Detect which cell encompasses the target text, then output its (X, Y) center coordinate. 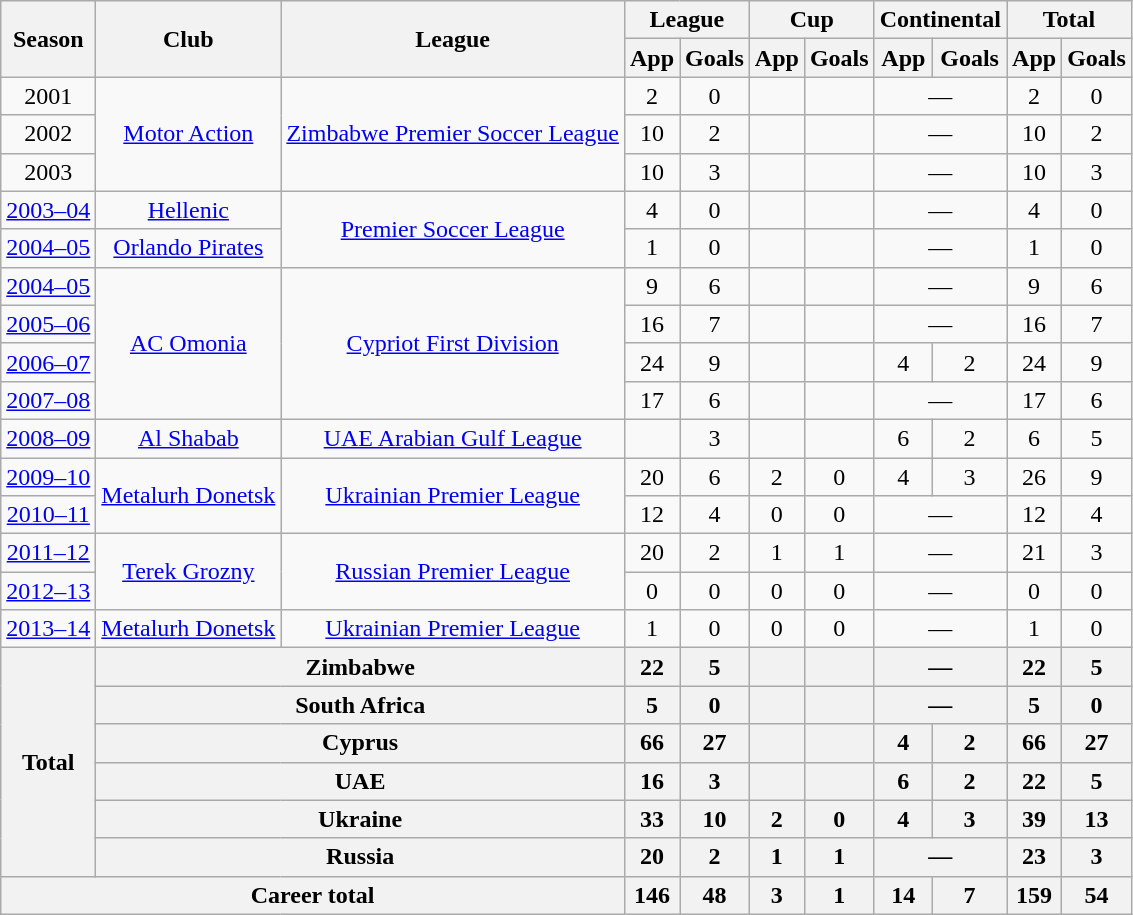
Season (48, 39)
54 (1097, 895)
2006–07 (48, 362)
Cup (812, 20)
UAE (360, 781)
2011–12 (48, 553)
2012–13 (48, 591)
2002 (48, 134)
2005–06 (48, 324)
2010–11 (48, 515)
48 (715, 895)
14 (903, 895)
26 (1034, 477)
2008–09 (48, 438)
South Africa (360, 705)
Zimbabwe (360, 667)
2003–04 (48, 210)
146 (652, 895)
Russian Premier League (453, 572)
2003 (48, 172)
UAE Arabian Gulf League (453, 438)
2001 (48, 96)
159 (1034, 895)
39 (1034, 819)
Al Shabab (188, 438)
2013–14 (48, 629)
2009–10 (48, 477)
Motor Action (188, 134)
Terek Grozny (188, 572)
Career total (313, 895)
33 (652, 819)
Zimbabwe Premier Soccer League (453, 134)
Hellenic (188, 210)
Russia (360, 857)
13 (1097, 819)
Ukraine (360, 819)
2007–08 (48, 400)
Cyprus (360, 743)
Cypriot First Division (453, 343)
23 (1034, 857)
21 (1034, 553)
AC Omonia (188, 343)
Continental (940, 20)
Premier Soccer League (453, 229)
Orlando Pirates (188, 248)
Club (188, 39)
